Determine the [x, y] coordinate at the center of the cell enclosing the given text.  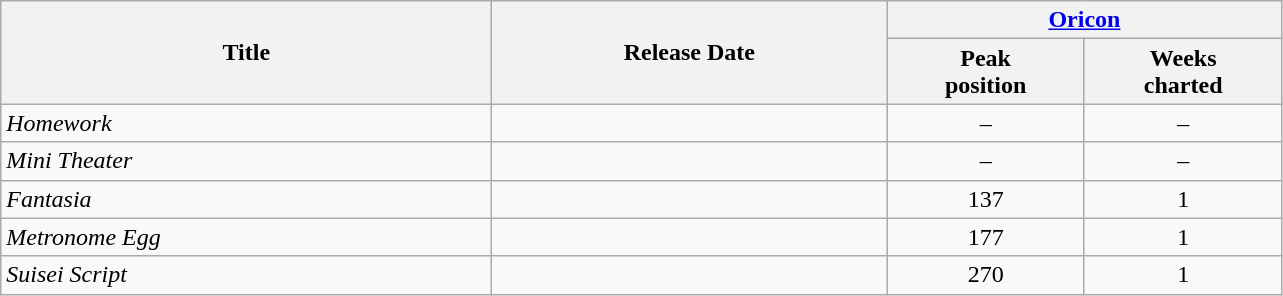
Suisei Script [246, 275]
177 [986, 237]
Fantasia [246, 199]
137 [986, 199]
Peakposition [986, 72]
Metronome Egg [246, 237]
Weeks charted [1183, 72]
270 [986, 275]
Homework [246, 123]
Mini Theater [246, 161]
Oricon [1084, 20]
Release Date [690, 52]
Title [246, 52]
